Extract the (X, Y) coordinate from the center of the cell holding the provided text.  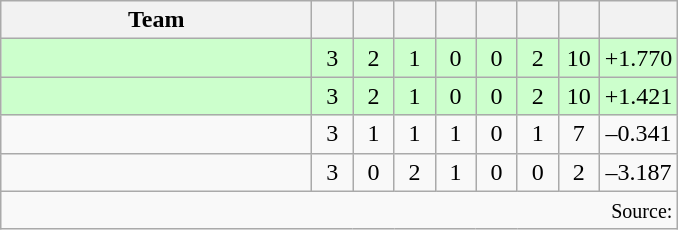
–0.341 (638, 134)
Source: (340, 210)
7 (578, 134)
Team (156, 20)
+1.421 (638, 96)
+1.770 (638, 58)
–3.187 (638, 172)
